Detect which cell encompasses the target text, then output its [x, y] center coordinate. 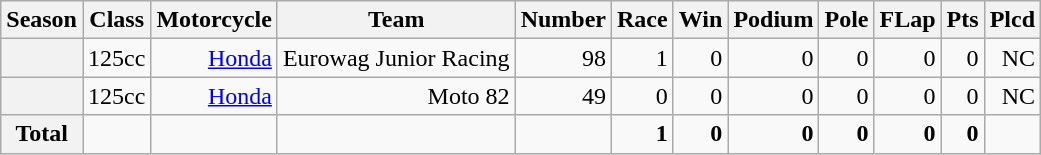
Total [42, 134]
Number [563, 20]
Motorcycle [214, 20]
Class [116, 20]
FLap [908, 20]
Team [396, 20]
49 [563, 96]
98 [563, 58]
Win [700, 20]
Pts [962, 20]
Race [643, 20]
Moto 82 [396, 96]
Eurowag Junior Racing [396, 58]
Podium [774, 20]
Pole [846, 20]
Season [42, 20]
Plcd [1012, 20]
